Locate the cell with the specified text and output its (x, y) center coordinate. 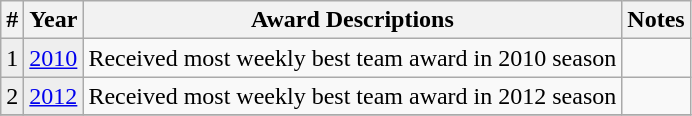
Received most weekly best team award in 2010 season (352, 58)
2010 (54, 58)
Year (54, 20)
Notes (656, 20)
Award Descriptions (352, 20)
2 (12, 96)
Received most weekly best team award in 2012 season (352, 96)
1 (12, 58)
2012 (54, 96)
# (12, 20)
